Return the [x, y] coordinate for the center point of the cell that contains the specified text.  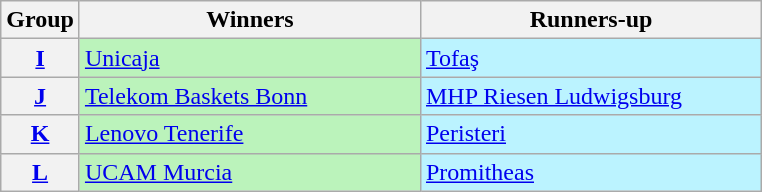
Group [40, 20]
L [40, 172]
Runners-up [590, 20]
MHP Riesen Ludwigsburg [590, 96]
Peristeri [590, 134]
UCAM Murcia [250, 172]
Lenovo Tenerife [250, 134]
Tofaş [590, 58]
Unicaja [250, 58]
Promitheas [590, 172]
K [40, 134]
J [40, 96]
Telekom Baskets Bonn [250, 96]
Winners [250, 20]
I [40, 58]
